Extract the (x, y) coordinate from the center of the cell holding the provided text.  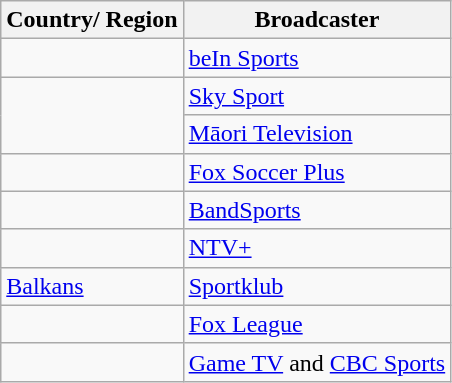
Fox League (317, 324)
Game TV and CBC Sports (317, 362)
beIn Sports (317, 58)
BandSports (317, 210)
Fox Soccer Plus (317, 172)
Sky Sport (317, 96)
Broadcaster (317, 20)
Māori Television (317, 134)
Balkans (92, 286)
Country/ Region (92, 20)
NTV+ (317, 248)
Sportklub (317, 286)
